Capture the cell that displays the provided text and extract its [x, y] central coordinate. 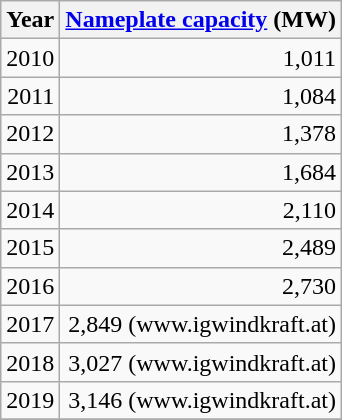
2016 [30, 286]
3,146 (www.igwindkraft.at) [201, 400]
2015 [30, 248]
1,011 [201, 58]
1,378 [201, 134]
3,027 (www.igwindkraft.at) [201, 362]
2,110 [201, 210]
2012 [30, 134]
2018 [30, 362]
2017 [30, 324]
2,730 [201, 286]
2013 [30, 172]
2014 [30, 210]
Nameplate capacity (MW) [201, 20]
2010 [30, 58]
2019 [30, 400]
Year [30, 20]
2011 [30, 96]
1,084 [201, 96]
2,849 (www.igwindkraft.at) [201, 324]
1,684 [201, 172]
2,489 [201, 248]
